For the text-containing cell, return its midpoint in (x, y) coordinate format. 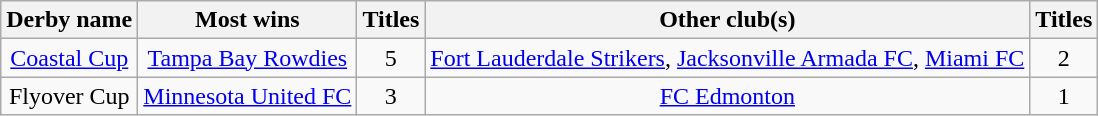
Derby name (70, 20)
3 (391, 96)
Other club(s) (728, 20)
Most wins (248, 20)
2 (1064, 58)
Fort Lauderdale Strikers, Jacksonville Armada FC, Miami FC (728, 58)
Coastal Cup (70, 58)
FC Edmonton (728, 96)
1 (1064, 96)
5 (391, 58)
Minnesota United FC (248, 96)
Flyover Cup (70, 96)
Tampa Bay Rowdies (248, 58)
